Find where the given text appears and provide that cell's center as (x, y) coordinate. 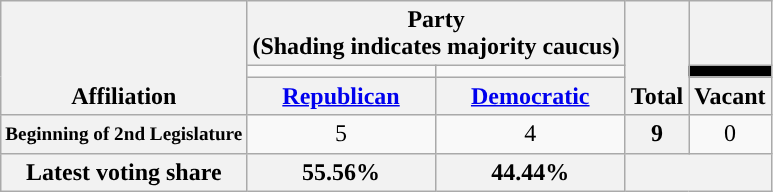
Republican (341, 96)
Affiliation (124, 58)
9 (657, 134)
Total (657, 58)
44.44% (530, 172)
5 (341, 134)
55.56% (341, 172)
Democratic (530, 96)
0 (730, 134)
Latest voting share (124, 172)
4 (530, 134)
Party (Shading indicates majority caucus) (436, 34)
Beginning of 2nd Legislature (124, 134)
Vacant (730, 96)
